From the cell containing the given text, extract its center point as [X, Y] coordinate. 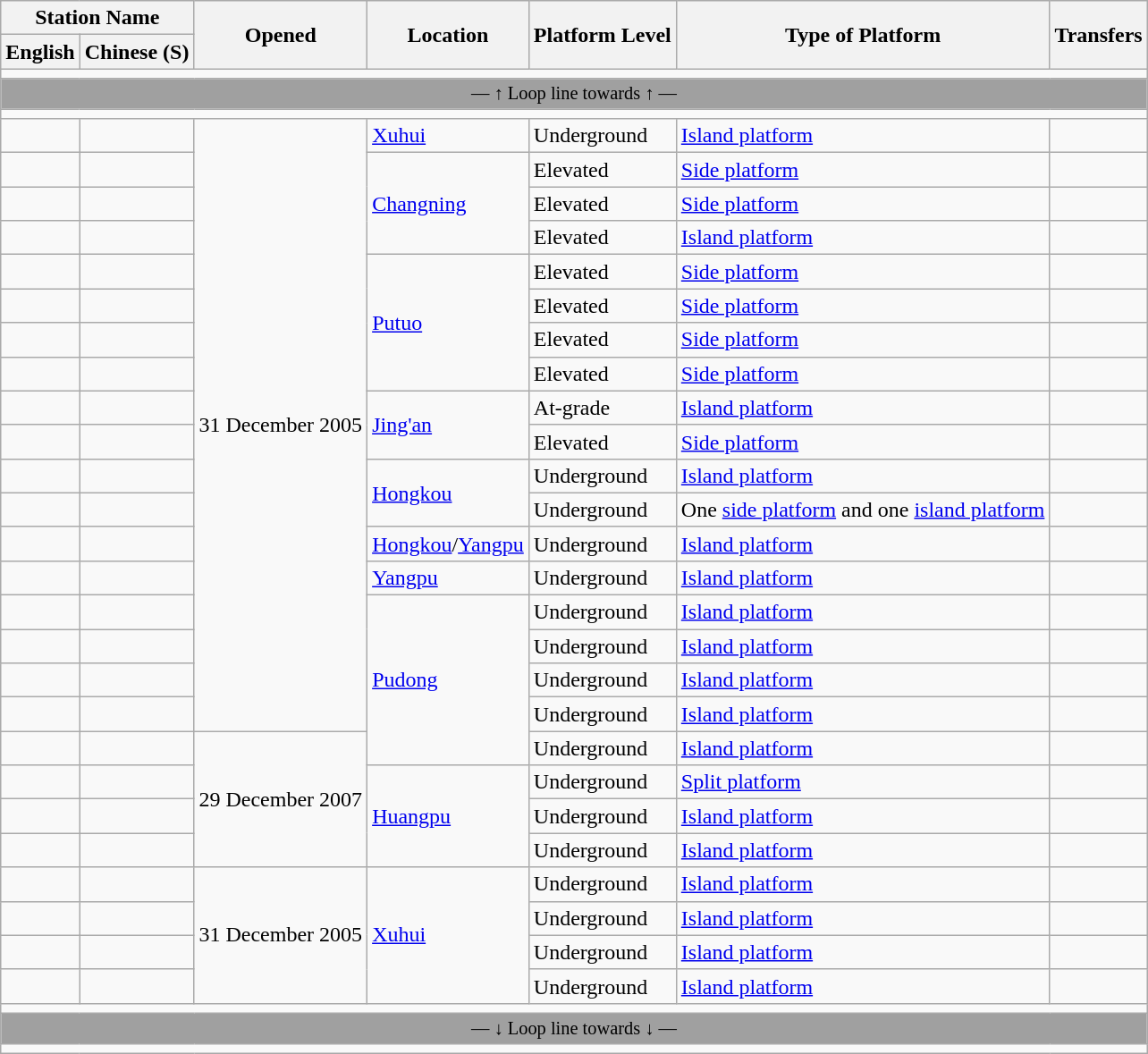
Pudong [449, 680]
Station Name [97, 18]
At-grade [603, 408]
Opened [281, 35]
English [40, 52]
Changning [449, 204]
— ↓ Loop line towards ↓ — [574, 1028]
Huangpu [449, 816]
Location [449, 35]
Yangpu [449, 578]
Split platform [863, 782]
Putuo [449, 323]
Hongkou/Yangpu [449, 544]
One side platform and one island platform [863, 510]
Platform Level [603, 35]
29 December 2007 [281, 799]
Type of Platform [863, 35]
Transfers [1098, 35]
— ↑ Loop line towards ↑ — [574, 94]
Jing'an [449, 425]
Chinese (S) [137, 52]
Hongkou [449, 493]
